Identify which cell holds the provided text, then report its (x, y) central coordinate. 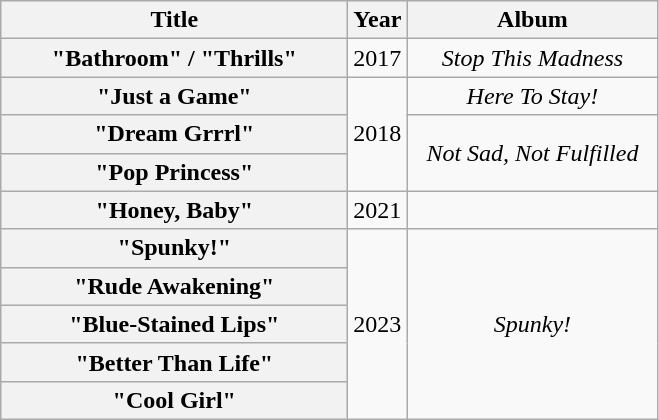
"Pop Princess" (174, 172)
Not Sad, Not Fulfilled (532, 153)
"Rude Awakening" (174, 286)
Year (378, 20)
2017 (378, 58)
Stop This Madness (532, 58)
2018 (378, 134)
"Just a Game" (174, 96)
Here To Stay! (532, 96)
2023 (378, 324)
"Better Than Life" (174, 362)
2021 (378, 210)
"Blue-Stained Lips" (174, 324)
"Honey, Baby" (174, 210)
Spunky! (532, 324)
"Cool Girl" (174, 400)
Album (532, 20)
"Bathroom" / "Thrills" (174, 58)
"Spunky!" (174, 248)
"Dream Grrrl" (174, 134)
Title (174, 20)
